Find where the given text appears and provide that cell's center as [x, y] coordinate. 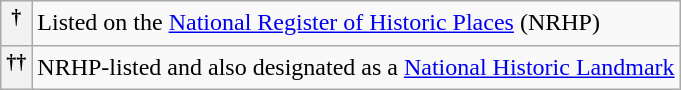
†† [16, 68]
Listed on the National Register of Historic Places (NRHP) [356, 24]
† [16, 24]
NRHP-listed and also designated as a National Historic Landmark [356, 68]
